Locate the cell with the specified text and output its [x, y] center coordinate. 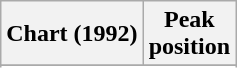
Peakposition [189, 34]
Chart (1992) [72, 34]
